For the text-containing cell, return its midpoint in [x, y] coordinate format. 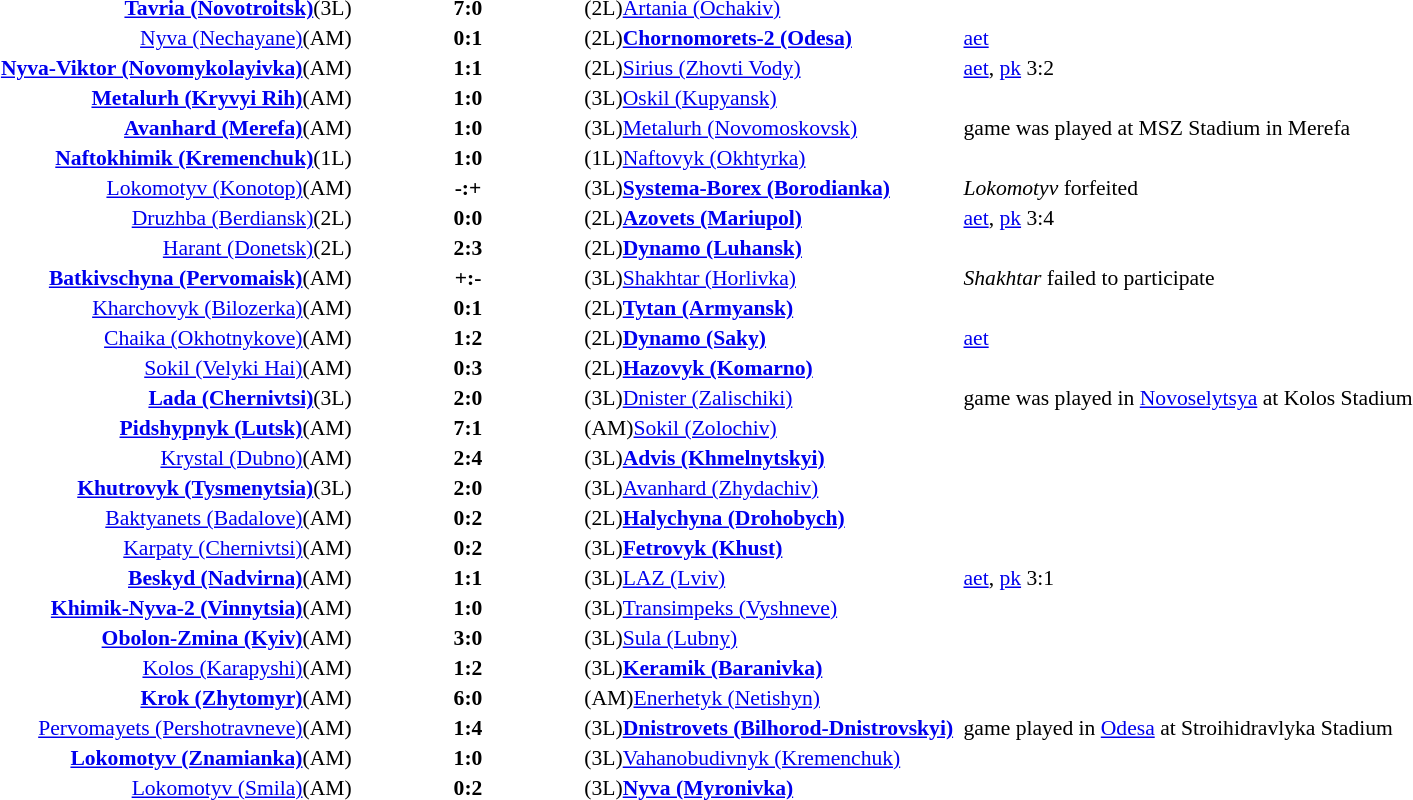
(3L)Dnister (Zalischiki) [772, 398]
(3L)Advis (Khmelnytskyi) [772, 458]
(3L)LAZ (Lviv) [772, 578]
-:+ [468, 188]
(2L)Tytan (Armyansk) [772, 308]
(3L)Avanhard (Zhydachiv) [772, 488]
(3L)Transimpeks (Vyshneve) [772, 608]
1:4 [468, 728]
(3L)Vahanobudivnyk (Kremenchuk) [772, 758]
(AM)Sokil (Zolochiv) [772, 428]
(2L)Dynamo (Luhansk) [772, 248]
(3L)Keramik (Baranivka) [772, 668]
2:3 [468, 248]
(3L)Sula (Lubny) [772, 638]
(2L)Sirius (Zhovti Vody) [772, 68]
(1L)Naftovyk (Okhtyrka) [772, 158]
(3L)Oskil (Kupyansk) [772, 98]
0:3 [468, 368]
2:4 [468, 458]
(2L)Hazovyk (Komarno) [772, 368]
+:- [468, 278]
0:0 [468, 218]
3:0 [468, 638]
(3L)Shakhtar (Horlivka) [772, 278]
(2L)Azovets (Mariupol) [772, 218]
(3L)Fetrovyk (Khust) [772, 548]
(AM)Enerhetyk (Netishyn) [772, 698]
6:0 [468, 698]
(2L)Halychyna (Drohobych) [772, 518]
(3L)Systema-Borex (Borodianka) [772, 188]
(2L)Dynamo (Saky) [772, 338]
7:1 [468, 428]
(3L)Metalurh (Novomoskovsk) [772, 128]
(3L)Dnistrovets (Bilhorod-Dnistrovskyi) [772, 728]
(2L)Chornomorets-2 (Odesa) [772, 38]
